Scan for the cell matching the given text and deliver its [X, Y] coordinate at center. 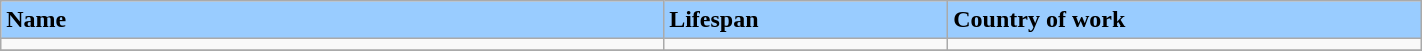
Country of work [1185, 20]
Name [332, 20]
Lifespan [806, 20]
